For the text-containing cell, return its midpoint in (x, y) coordinate format. 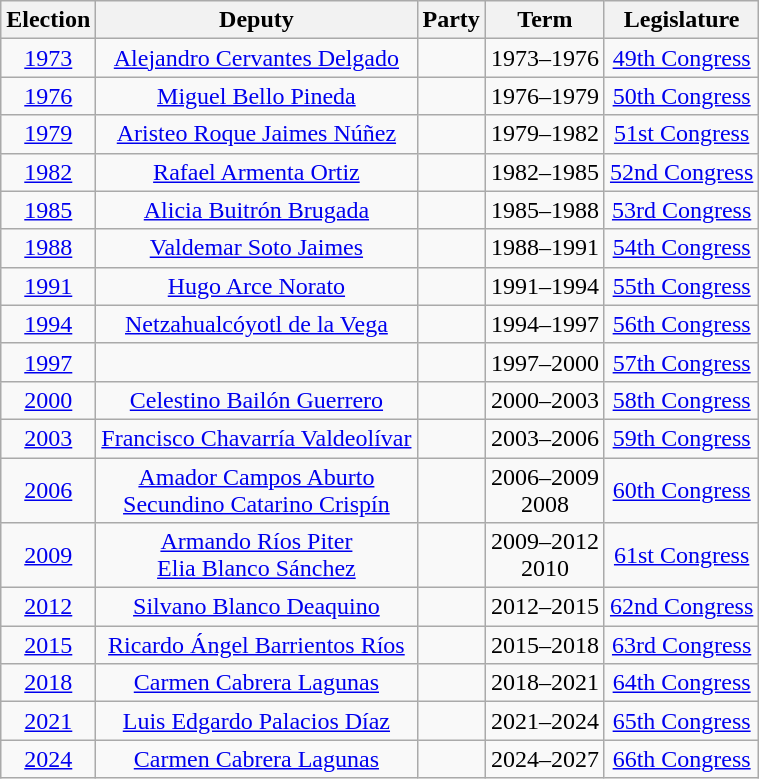
1985 (48, 210)
1994 (48, 324)
50th Congress (681, 96)
1976–1979 (544, 96)
64th Congress (681, 683)
2006–20092008 (544, 490)
63rd Congress (681, 645)
2003 (48, 438)
Hugo Arce Norato (256, 286)
Alejandro Cervantes Delgado (256, 58)
Netzahualcóyotl de la Vega (256, 324)
56th Congress (681, 324)
Ricardo Ángel Barrientos Ríos (256, 645)
66th Congress (681, 759)
2024–2027 (544, 759)
Francisco Chavarría Valdeolívar (256, 438)
Valdemar Soto Jaimes (256, 248)
1982 (48, 172)
2018–2021 (544, 683)
2012 (48, 607)
1976 (48, 96)
1979 (48, 134)
2021–2024 (544, 721)
2009–20122010 (544, 556)
2018 (48, 683)
1973–1976 (544, 58)
2012–2015 (544, 607)
60th Congress (681, 490)
53rd Congress (681, 210)
2003–2006 (544, 438)
1997–2000 (544, 362)
Amador Campos AburtoSecundino Catarino Crispín (256, 490)
61st Congress (681, 556)
Rafael Armenta Ortiz (256, 172)
2000–2003 (544, 400)
1991–1994 (544, 286)
49th Congress (681, 58)
Deputy (256, 20)
Aristeo Roque Jaimes Núñez (256, 134)
1985–1988 (544, 210)
59th Congress (681, 438)
2015–2018 (544, 645)
Armando Ríos PiterElia Blanco Sánchez (256, 556)
2024 (48, 759)
2009 (48, 556)
1988 (48, 248)
1994–1997 (544, 324)
1982–1985 (544, 172)
Celestino Bailón Guerrero (256, 400)
57th Congress (681, 362)
1979–1982 (544, 134)
62nd Congress (681, 607)
Alicia Buitrón Brugada (256, 210)
2021 (48, 721)
55th Congress (681, 286)
1997 (48, 362)
52nd Congress (681, 172)
Miguel Bello Pineda (256, 96)
Term (544, 20)
1991 (48, 286)
54th Congress (681, 248)
Election (48, 20)
2015 (48, 645)
58th Congress (681, 400)
2006 (48, 490)
Luis Edgardo Palacios Díaz (256, 721)
Legislature (681, 20)
1973 (48, 58)
Silvano Blanco Deaquino (256, 607)
51st Congress (681, 134)
Party (451, 20)
1988–1991 (544, 248)
2000 (48, 400)
65th Congress (681, 721)
